Identify which cell holds the provided text, then report its [x, y] central coordinate. 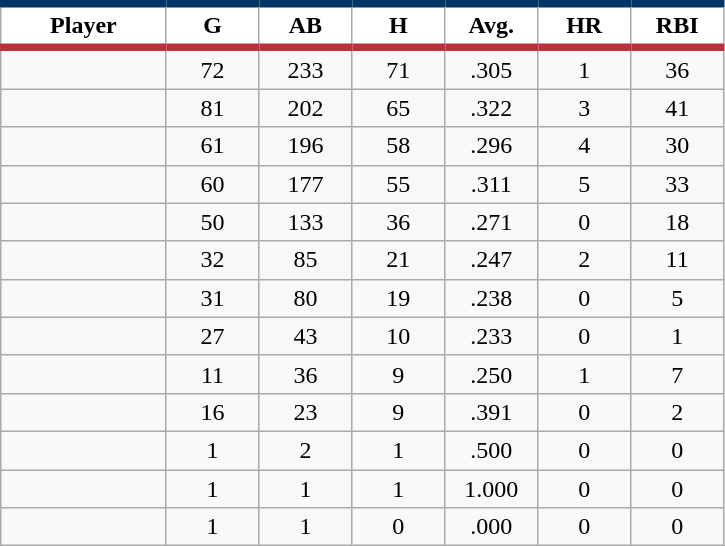
.322 [492, 108]
7 [678, 374]
177 [306, 184]
72 [212, 68]
23 [306, 412]
Player [84, 26]
.391 [492, 412]
21 [398, 260]
.305 [492, 68]
10 [398, 336]
55 [398, 184]
HR [584, 26]
31 [212, 298]
RBI [678, 26]
.238 [492, 298]
.000 [492, 527]
196 [306, 146]
50 [212, 222]
30 [678, 146]
202 [306, 108]
.233 [492, 336]
32 [212, 260]
Avg. [492, 26]
81 [212, 108]
3 [584, 108]
61 [212, 146]
65 [398, 108]
19 [398, 298]
16 [212, 412]
.250 [492, 374]
27 [212, 336]
233 [306, 68]
33 [678, 184]
.296 [492, 146]
58 [398, 146]
85 [306, 260]
80 [306, 298]
.247 [492, 260]
133 [306, 222]
71 [398, 68]
H [398, 26]
G [212, 26]
43 [306, 336]
.500 [492, 450]
4 [584, 146]
.271 [492, 222]
.311 [492, 184]
60 [212, 184]
1.000 [492, 489]
AB [306, 26]
41 [678, 108]
18 [678, 222]
